Extract the [X, Y] coordinate from the center of the cell holding the provided text.  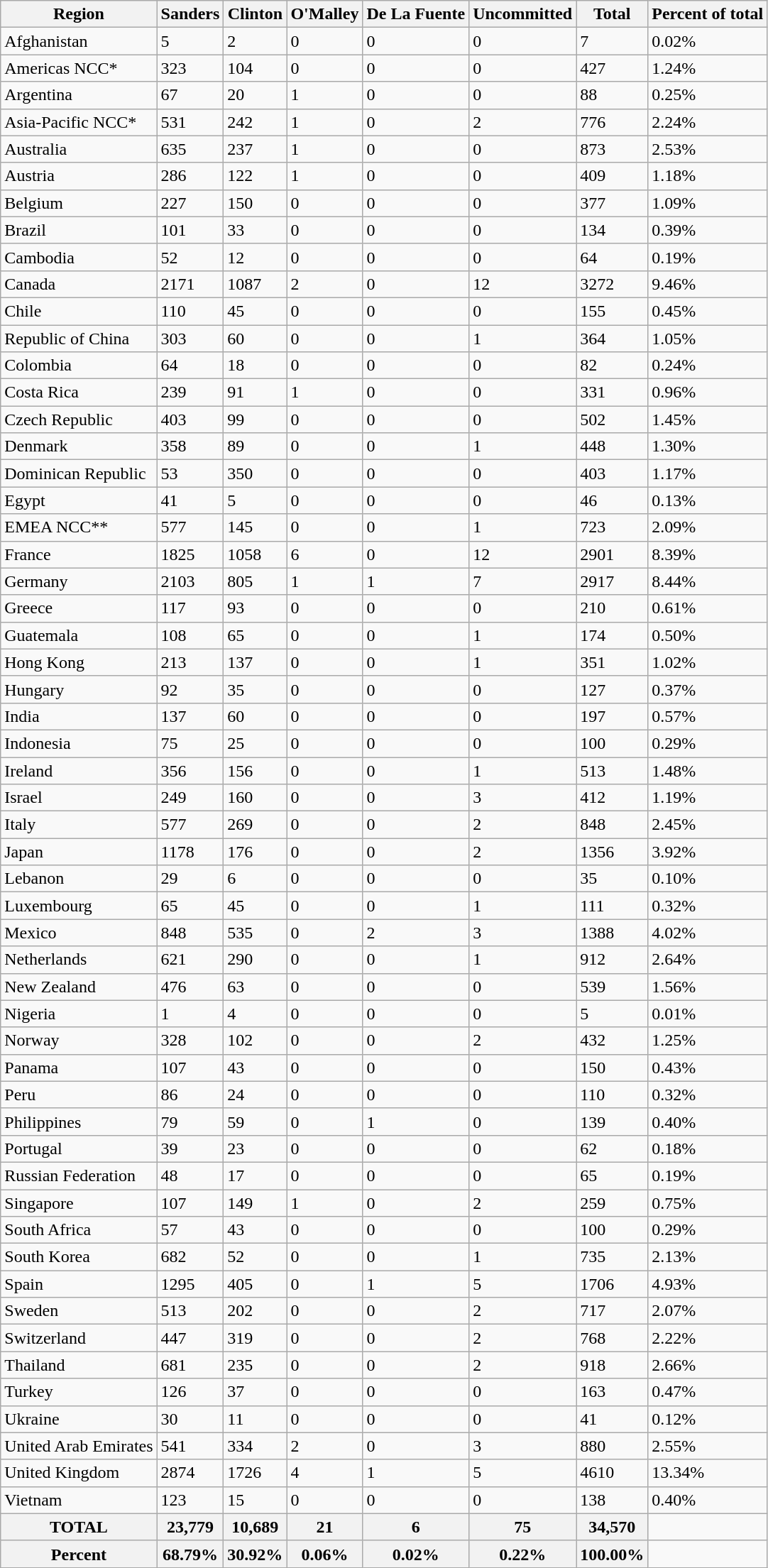
249 [190, 798]
0.13% [708, 500]
Colombia [79, 366]
Panama [79, 1068]
213 [190, 662]
405 [256, 1284]
23 [256, 1148]
104 [256, 68]
912 [612, 960]
Percent [79, 1554]
1706 [612, 1284]
Greece [79, 608]
3.92% [708, 852]
Uncommitted [522, 14]
427 [612, 68]
91 [256, 393]
1.05% [708, 339]
0.57% [708, 716]
0.43% [708, 1068]
Asia-Pacific NCC* [79, 122]
Russian Federation [79, 1175]
1.24% [708, 68]
Hungary [79, 689]
350 [256, 473]
0.75% [708, 1203]
33 [256, 230]
France [79, 554]
197 [612, 716]
134 [612, 230]
0.39% [708, 230]
0.01% [708, 1014]
682 [190, 1257]
269 [256, 825]
681 [190, 1365]
0.96% [708, 393]
88 [612, 95]
Luxembourg [79, 906]
Mexico [79, 933]
Italy [79, 825]
Guatemala [79, 635]
358 [190, 446]
286 [190, 176]
92 [190, 689]
108 [190, 635]
Thailand [79, 1365]
1.18% [708, 176]
242 [256, 122]
328 [190, 1041]
122 [256, 176]
57 [190, 1230]
432 [612, 1041]
735 [612, 1257]
2.13% [708, 1257]
O'Malley [325, 14]
227 [190, 203]
880 [612, 1446]
Americas NCC* [79, 68]
Cambodia [79, 257]
2.45% [708, 825]
259 [612, 1203]
86 [190, 1095]
101 [190, 230]
0.50% [708, 635]
25 [256, 743]
Turkey [79, 1392]
68.79% [190, 1554]
Denmark [79, 446]
30.92% [256, 1554]
448 [612, 446]
Hong Kong [79, 662]
0.06% [325, 1554]
Sanders [190, 14]
149 [256, 1203]
117 [190, 608]
235 [256, 1365]
102 [256, 1041]
202 [256, 1311]
163 [612, 1392]
2874 [190, 1473]
Indonesia [79, 743]
717 [612, 1311]
447 [190, 1338]
2103 [190, 581]
4610 [612, 1473]
21 [325, 1527]
Germany [79, 581]
48 [190, 1175]
1.17% [708, 473]
139 [612, 1122]
0.25% [708, 95]
145 [256, 527]
11 [256, 1419]
59 [256, 1122]
New Zealand [79, 987]
Austria [79, 176]
364 [612, 339]
1178 [190, 852]
621 [190, 960]
89 [256, 446]
502 [612, 420]
331 [612, 393]
24 [256, 1095]
873 [612, 149]
351 [612, 662]
768 [612, 1338]
1.25% [708, 1041]
541 [190, 1446]
138 [612, 1500]
Sweden [79, 1311]
9.46% [708, 284]
8.39% [708, 554]
Chile [79, 311]
2.22% [708, 1338]
531 [190, 122]
377 [612, 203]
Vietnam [79, 1500]
126 [190, 1392]
2.53% [708, 149]
1058 [256, 554]
4.93% [708, 1284]
EMEA NCC** [79, 527]
174 [612, 635]
67 [190, 95]
Czech Republic [79, 420]
0.12% [708, 1419]
1.02% [708, 662]
0.22% [522, 1554]
29 [190, 879]
99 [256, 420]
23,779 [190, 1527]
210 [612, 608]
Ireland [79, 770]
Lebanon [79, 879]
319 [256, 1338]
1.48% [708, 770]
409 [612, 176]
2.66% [708, 1365]
0.24% [708, 366]
United Arab Emirates [79, 1446]
Philippines [79, 1122]
805 [256, 581]
30 [190, 1419]
De La Fuente [416, 14]
63 [256, 987]
1726 [256, 1473]
237 [256, 149]
0.61% [708, 608]
13.34% [708, 1473]
62 [612, 1148]
176 [256, 852]
Israel [79, 798]
8.44% [708, 581]
3272 [612, 284]
34,570 [612, 1527]
0.37% [708, 689]
1087 [256, 284]
1388 [612, 933]
Republic of China [79, 339]
239 [190, 393]
South Africa [79, 1230]
2.09% [708, 527]
Brazil [79, 230]
1.09% [708, 203]
37 [256, 1392]
290 [256, 960]
1.45% [708, 420]
412 [612, 798]
123 [190, 1500]
0.47% [708, 1392]
79 [190, 1122]
Netherlands [79, 960]
2.07% [708, 1311]
Egypt [79, 500]
160 [256, 798]
1825 [190, 554]
Afghanistan [79, 41]
39 [190, 1148]
India [79, 716]
1295 [190, 1284]
1.30% [708, 446]
Total [612, 14]
46 [612, 500]
2171 [190, 284]
0.18% [708, 1148]
0.10% [708, 879]
4.02% [708, 933]
776 [612, 122]
1.56% [708, 987]
535 [256, 933]
918 [612, 1365]
476 [190, 987]
2.24% [708, 122]
South Korea [79, 1257]
127 [612, 689]
93 [256, 608]
1.19% [708, 798]
111 [612, 906]
20 [256, 95]
2917 [612, 581]
Canada [79, 284]
Costa Rica [79, 393]
356 [190, 770]
539 [612, 987]
10,689 [256, 1527]
Norway [79, 1041]
156 [256, 770]
Australia [79, 149]
334 [256, 1446]
15 [256, 1500]
Belgium [79, 203]
Japan [79, 852]
2.55% [708, 1446]
53 [190, 473]
Singapore [79, 1203]
Portugal [79, 1148]
2.64% [708, 960]
0.45% [708, 311]
United Kingdom [79, 1473]
Region [79, 14]
100.00% [612, 1554]
Percent of total [708, 14]
82 [612, 366]
18 [256, 366]
Clinton [256, 14]
Peru [79, 1095]
155 [612, 311]
Switzerland [79, 1338]
TOTAL [79, 1527]
1356 [612, 852]
2901 [612, 554]
Argentina [79, 95]
Ukraine [79, 1419]
Spain [79, 1284]
303 [190, 339]
323 [190, 68]
723 [612, 527]
635 [190, 149]
Dominican Republic [79, 473]
Nigeria [79, 1014]
17 [256, 1175]
